Scan for the cell matching the given text and deliver its (X, Y) coordinate at center. 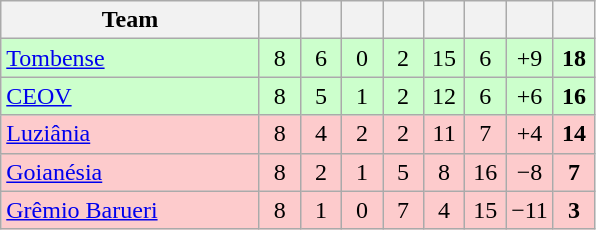
Team (130, 20)
11 (444, 134)
Luziânia (130, 134)
−11 (530, 210)
+4 (530, 134)
12 (444, 96)
Tombense (130, 58)
CEOV (130, 96)
18 (574, 58)
+6 (530, 96)
3 (574, 210)
Grêmio Barueri (130, 210)
14 (574, 134)
Goianésia (130, 172)
+9 (530, 58)
−8 (530, 172)
